Detect which cell encompasses the target text, then output its [X, Y] center coordinate. 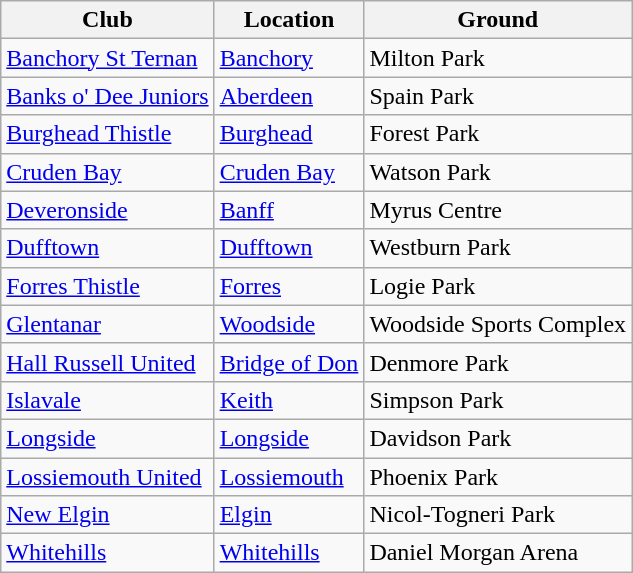
Woodside Sports Complex [498, 324]
Burghead [289, 134]
Location [289, 20]
Bridge of Don [289, 362]
Club [108, 20]
Logie Park [498, 286]
Keith [289, 400]
Burghead Thistle [108, 134]
Deveronside [108, 210]
Lossiemouth [289, 477]
Westburn Park [498, 248]
Banchory St Ternan [108, 58]
Hall Russell United [108, 362]
Banchory [289, 58]
Myrus Centre [498, 210]
Daniel Morgan Arena [498, 553]
Banff [289, 210]
Milton Park [498, 58]
Phoenix Park [498, 477]
Denmore Park [498, 362]
Davidson Park [498, 438]
Forres Thistle [108, 286]
Woodside [289, 324]
Simpson Park [498, 400]
Aberdeen [289, 96]
Banks o' Dee Juniors [108, 96]
Glentanar [108, 324]
Ground [498, 20]
New Elgin [108, 515]
Lossiemouth United [108, 477]
Forest Park [498, 134]
Forres [289, 286]
Nicol-Togneri Park [498, 515]
Spain Park [498, 96]
Elgin [289, 515]
Islavale [108, 400]
Watson Park [498, 172]
